Capture the cell that displays the provided text and extract its [X, Y] central coordinate. 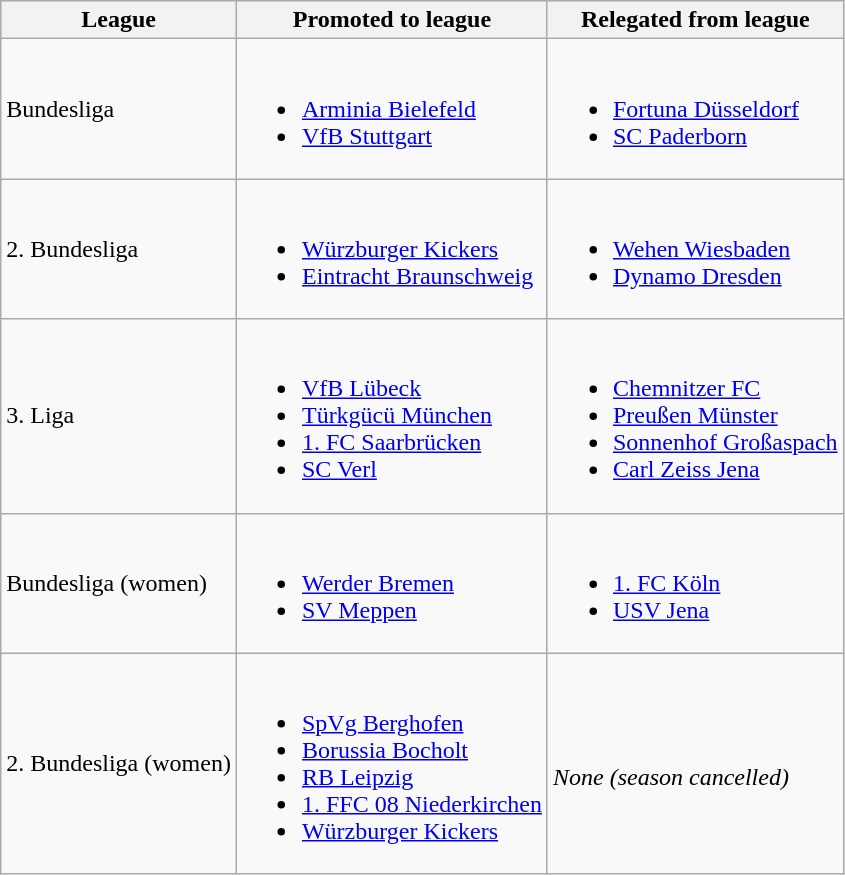
Fortuna DüsseldorfSC Paderborn [695, 109]
Wehen WiesbadenDynamo Dresden [695, 249]
Relegated from league [695, 20]
2. Bundesliga (women) [119, 764]
1. FC KölnUSV Jena [695, 583]
None (season cancelled) [695, 764]
League [119, 20]
Werder BremenSV Meppen [392, 583]
Bundesliga (women) [119, 583]
Promoted to league [392, 20]
Chemnitzer FCPreußen MünsterSonnenhof GroßaspachCarl Zeiss Jena [695, 416]
Arminia BielefeldVfB Stuttgart [392, 109]
2. Bundesliga [119, 249]
SpVg BerghofenBorussia BocholtRB Leipzig1. FFC 08 NiederkirchenWürzburger Kickers [392, 764]
VfB LübeckTürkgücü München1. FC SaarbrückenSC Verl [392, 416]
3. Liga [119, 416]
Würzburger KickersEintracht Braunschweig [392, 249]
Bundesliga [119, 109]
